Pinpoint the cell where the given text exists, returning its [X, Y] midpoint coordinate. 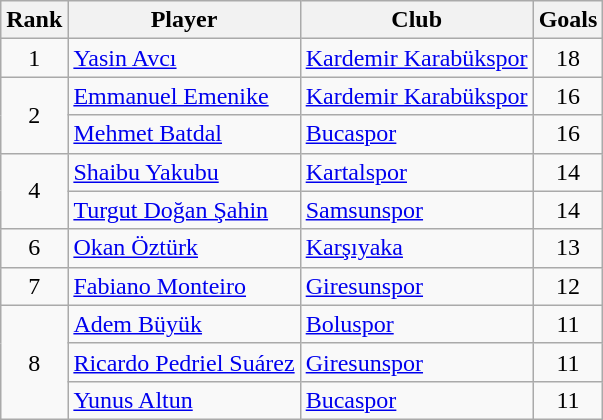
18 [568, 58]
Shaibu Yakubu [184, 172]
Player [184, 20]
1 [34, 58]
7 [34, 286]
Rank [34, 20]
Yasin Avcı [184, 58]
Turgut Doğan Şahin [184, 210]
12 [568, 286]
4 [34, 191]
2 [34, 115]
Ricardo Pedriel Suárez [184, 362]
Fabiano Monteiro [184, 286]
6 [34, 248]
Karşıyaka [416, 248]
13 [568, 248]
Emmanuel Emenike [184, 96]
Samsunspor [416, 210]
Club [416, 20]
Yunus Altun [184, 400]
Kartalspor [416, 172]
Adem Büyük [184, 324]
Boluspor [416, 324]
Mehmet Batdal [184, 134]
Okan Öztürk [184, 248]
Goals [568, 20]
8 [34, 362]
